From the cell containing the given text, extract its center point as [x, y] coordinate. 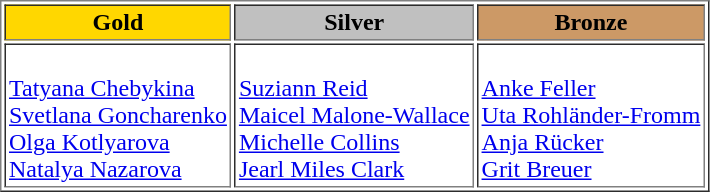
Anke FellerUta Rohländer-FrommAnja RückerGrit Breuer [591, 116]
Tatyana ChebykinaSvetlana GoncharenkoOlga KotlyarovaNatalya Nazarova [118, 116]
Bronze [591, 22]
Silver [354, 22]
Suziann ReidMaicel Malone-WallaceMichelle CollinsJearl Miles Clark [354, 116]
Gold [118, 22]
